Identify which cell holds the provided text, then report its (x, y) central coordinate. 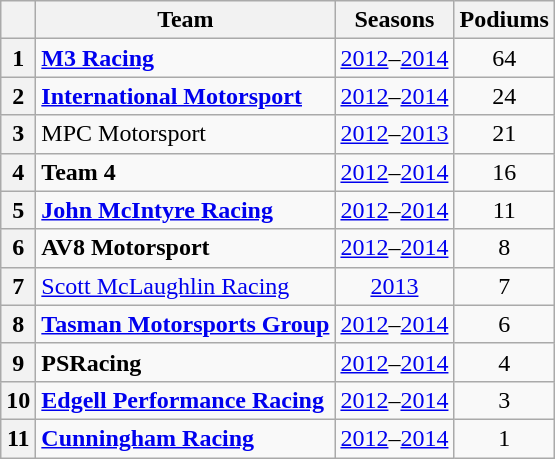
10 (18, 400)
16 (504, 172)
24 (504, 96)
Edgell Performance Racing (186, 400)
64 (504, 58)
AV8 Motorsport (186, 248)
PSRacing (186, 362)
2013 (394, 286)
Podiums (504, 20)
John McIntyre Racing (186, 210)
Cunningham Racing (186, 438)
2 (18, 96)
2012–2013 (394, 134)
21 (504, 134)
M3 Racing (186, 58)
Team (186, 20)
Team 4 (186, 172)
Seasons (394, 20)
International Motorsport (186, 96)
Scott McLaughlin Racing (186, 286)
9 (18, 362)
Tasman Motorsports Group (186, 324)
5 (18, 210)
MPC Motorsport (186, 134)
